Search for the cell housing the specified text and yield its [x, y] center coordinate. 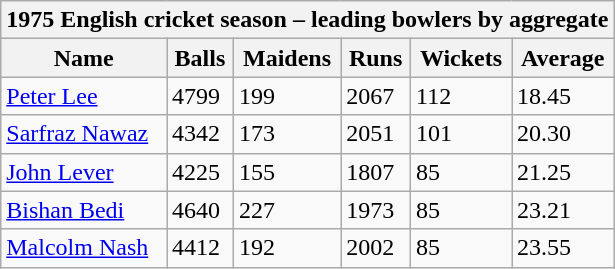
192 [286, 248]
4640 [200, 210]
Malcolm Nash [84, 248]
112 [460, 96]
Average [564, 58]
173 [286, 134]
1973 [376, 210]
101 [460, 134]
4225 [200, 172]
Balls [200, 58]
4799 [200, 96]
23.55 [564, 248]
2002 [376, 248]
2067 [376, 96]
1807 [376, 172]
Maidens [286, 58]
21.25 [564, 172]
227 [286, 210]
John Lever [84, 172]
Wickets [460, 58]
1975 English cricket season – leading bowlers by aggregate [308, 20]
18.45 [564, 96]
Sarfraz Nawaz [84, 134]
20.30 [564, 134]
199 [286, 96]
Name [84, 58]
23.21 [564, 210]
4342 [200, 134]
4412 [200, 248]
Peter Lee [84, 96]
Runs [376, 58]
Bishan Bedi [84, 210]
2051 [376, 134]
155 [286, 172]
